Pinpoint the cell where the given text exists, returning its (X, Y) midpoint coordinate. 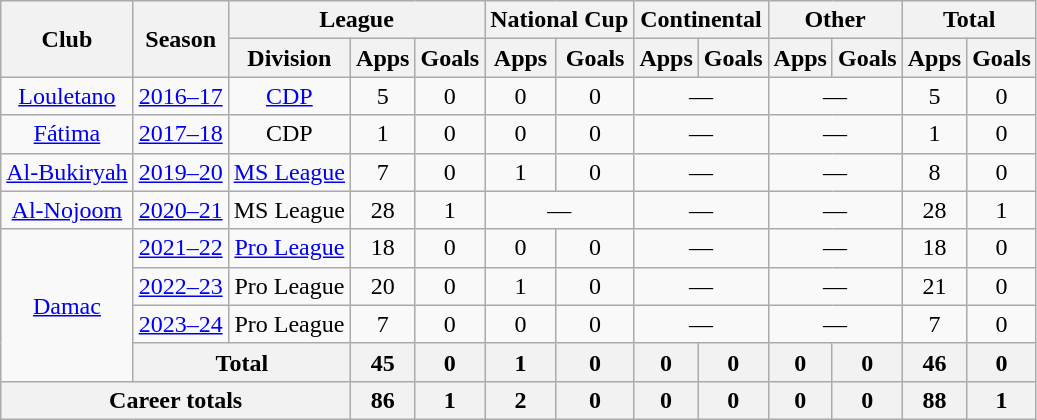
Fátima (67, 134)
86 (383, 400)
Damac (67, 305)
2020–21 (180, 210)
Louletano (67, 96)
League (356, 20)
20 (383, 286)
Continental (701, 20)
Division (289, 58)
88 (934, 400)
2022–23 (180, 286)
Season (180, 39)
2019–20 (180, 172)
2021–22 (180, 248)
2017–18 (180, 134)
45 (383, 362)
46 (934, 362)
2023–24 (180, 324)
2 (521, 400)
21 (934, 286)
2016–17 (180, 96)
8 (934, 172)
National Cup (560, 20)
Club (67, 39)
Al-Nojoom (67, 210)
Other (835, 20)
Career totals (176, 400)
Al-Bukiryah (67, 172)
